Return the [x, y] coordinate for the center point of the cell that contains the specified text.  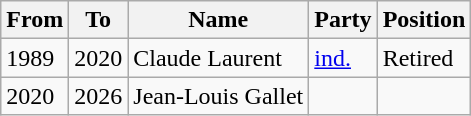
To [98, 20]
Name [218, 20]
Jean-Louis Gallet [218, 96]
Retired [424, 58]
Party [343, 20]
Position [424, 20]
ind. [343, 58]
2026 [98, 96]
From [35, 20]
1989 [35, 58]
Claude Laurent [218, 58]
